Pinpoint the cell where the given text exists, returning its (X, Y) midpoint coordinate. 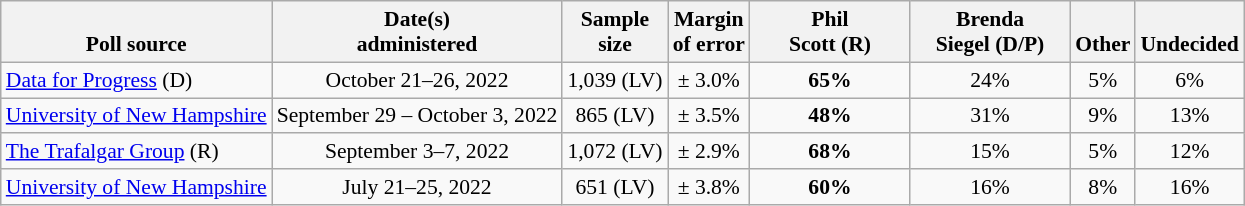
24% (990, 80)
± 3.8% (709, 187)
8% (1102, 187)
± 2.9% (709, 152)
48% (830, 116)
65% (830, 80)
Data for Progress (D) (136, 80)
± 3.5% (709, 116)
October 21–26, 2022 (418, 80)
Marginof error (709, 32)
BrendaSiegel (D/P) (990, 32)
60% (830, 187)
9% (1102, 116)
6% (1189, 80)
September 29 – October 3, 2022 (418, 116)
12% (1189, 152)
Date(s)administered (418, 32)
865 (LV) (614, 116)
PhilScott (R) (830, 32)
Poll source (136, 32)
31% (990, 116)
The Trafalgar Group (R) (136, 152)
1,039 (LV) (614, 80)
Undecided (1189, 32)
Samplesize (614, 32)
1,072 (LV) (614, 152)
Other (1102, 32)
September 3–7, 2022 (418, 152)
15% (990, 152)
13% (1189, 116)
July 21–25, 2022 (418, 187)
651 (LV) (614, 187)
± 3.0% (709, 80)
68% (830, 152)
